Extract the [x, y] coordinate from the center of the cell holding the provided text.  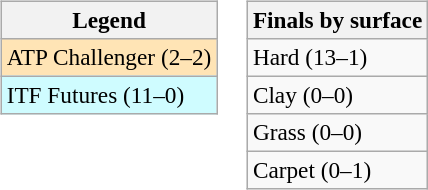
Carpet (0–1) [337, 171]
Grass (0–0) [337, 133]
ATP Challenger (2–2) [108, 57]
ITF Futures (11–0) [108, 95]
Hard (13–1) [337, 57]
Clay (0–0) [337, 95]
Finals by surface [337, 20]
Legend [108, 20]
